Detect which cell encompasses the target text, then output its (X, Y) center coordinate. 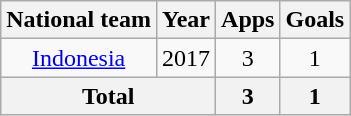
Year (186, 20)
National team (79, 20)
Indonesia (79, 58)
Apps (248, 20)
Total (108, 96)
Goals (315, 20)
2017 (186, 58)
